Detect which cell encompasses the target text, then output its (X, Y) center coordinate. 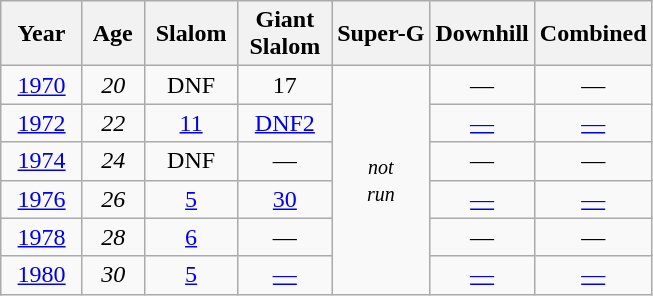
Downhill (482, 34)
24 (113, 161)
Slalom (191, 34)
26 (113, 199)
22 (113, 123)
DNF2 (285, 123)
1978 (42, 237)
1970 (42, 85)
20 (113, 85)
1972 (42, 123)
notrun (381, 180)
Giant Slalom (285, 34)
28 (113, 237)
1974 (42, 161)
1976 (42, 199)
Super-G (381, 34)
17 (285, 85)
Combined (593, 34)
1980 (42, 275)
11 (191, 123)
Year (42, 34)
Age (113, 34)
6 (191, 237)
